Extract the [X, Y] coordinate from the center of the cell holding the provided text.  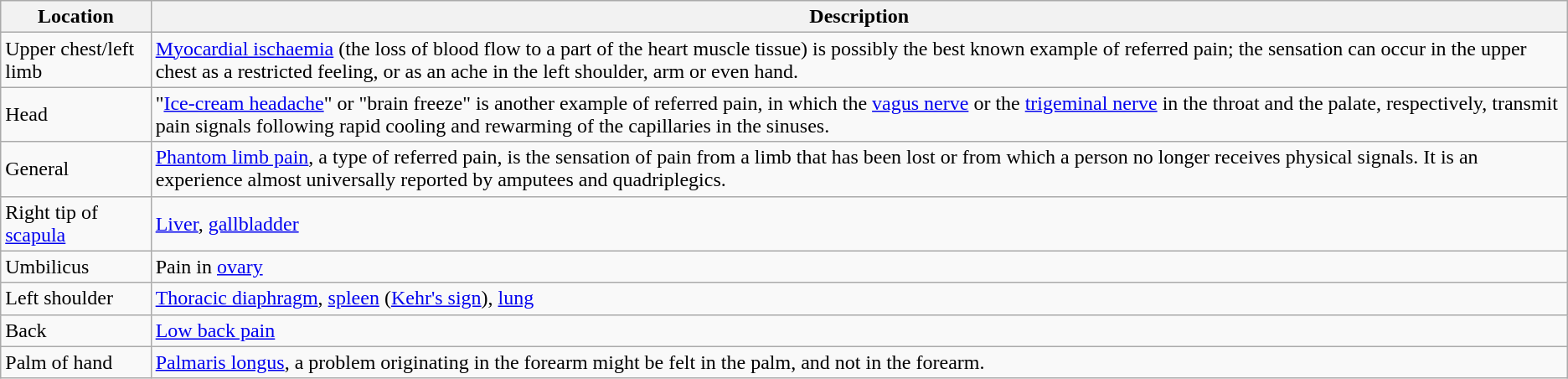
Pain in ovary [859, 267]
Description [859, 17]
Back [75, 330]
Right tip of scapula [75, 223]
Palmaris longus, a problem originating in the forearm might be felt in the palm, and not in the forearm. [859, 362]
Upper chest/left limb [75, 60]
Low back pain [859, 330]
Palm of hand [75, 362]
Liver, gallbladder [859, 223]
Left shoulder [75, 299]
Location [75, 17]
Head [75, 114]
Umbilicus [75, 267]
Thoracic diaphragm, spleen (Kehr's sign), lung [859, 299]
General [75, 169]
